From the cell containing the given text, extract its center point as (x, y) coordinate. 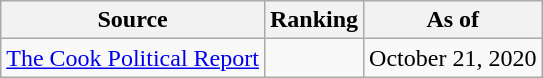
Ranking (314, 20)
As of (453, 20)
October 21, 2020 (453, 58)
The Cook Political Report (133, 58)
Source (133, 20)
